Search for the cell housing the specified text and yield its (X, Y) center coordinate. 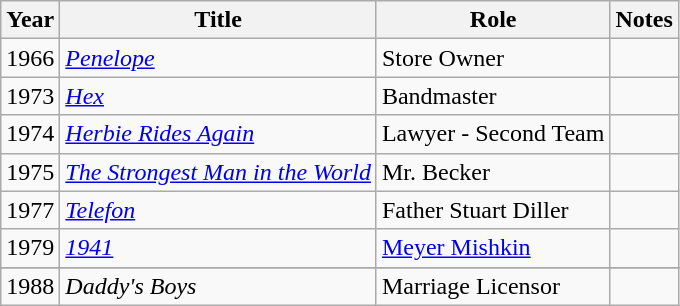
1975 (30, 172)
1979 (30, 248)
Bandmaster (493, 96)
Hex (218, 96)
Herbie Rides Again (218, 134)
The Strongest Man in the World (218, 172)
Father Stuart Diller (493, 210)
Title (218, 20)
Marriage Licensor (493, 286)
Store Owner (493, 58)
1941 (218, 248)
Meyer Mishkin (493, 248)
1974 (30, 134)
1973 (30, 96)
1988 (30, 286)
Telefon (218, 210)
Year (30, 20)
1977 (30, 210)
Lawyer - Second Team (493, 134)
Daddy's Boys (218, 286)
Role (493, 20)
1966 (30, 58)
Notes (644, 20)
Mr. Becker (493, 172)
Penelope (218, 58)
